Find where the given text appears and provide that cell's center as (X, Y) coordinate. 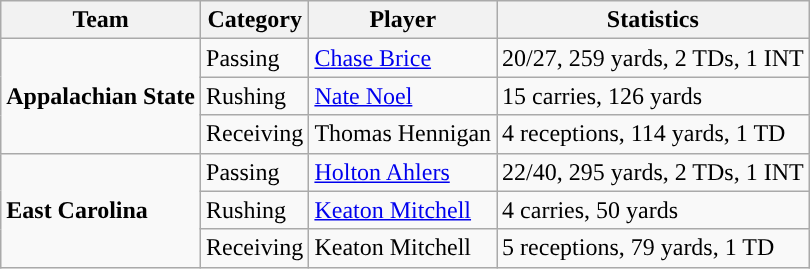
East Carolina (101, 210)
5 receptions, 79 yards, 1 TD (654, 248)
Appalachian State (101, 96)
4 carries, 50 yards (654, 210)
20/27, 259 yards, 2 TDs, 1 INT (654, 58)
Chase Brice (403, 58)
Team (101, 20)
4 receptions, 114 yards, 1 TD (654, 134)
Player (403, 20)
15 carries, 126 yards (654, 96)
Statistics (654, 20)
22/40, 295 yards, 2 TDs, 1 INT (654, 172)
Holton Ahlers (403, 172)
Nate Noel (403, 96)
Category (255, 20)
Thomas Hennigan (403, 134)
